Extract the (x, y) coordinate from the center of the cell holding the provided text.  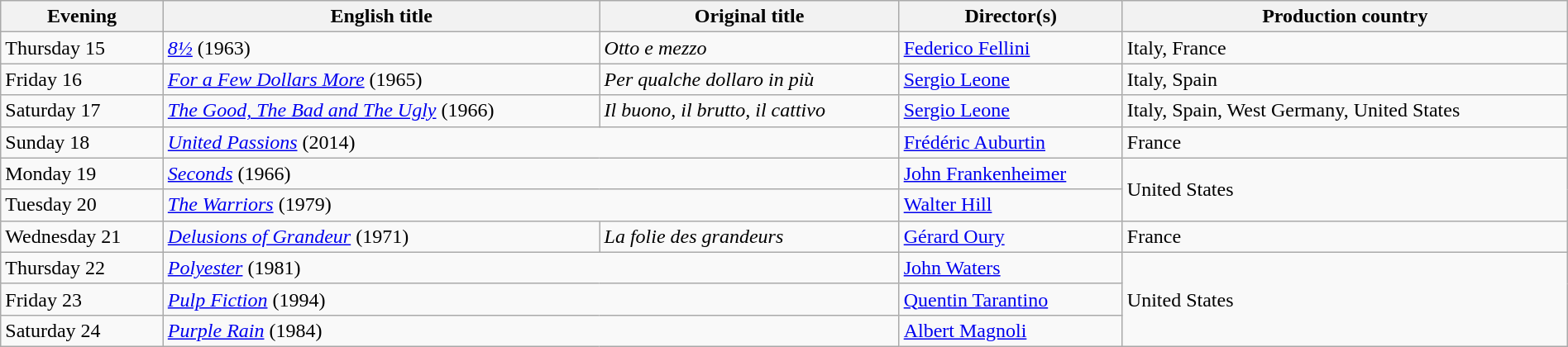
Purple Rain (1984) (531, 330)
United Passions (2014) (531, 142)
Polyester (1981) (531, 268)
Monday 19 (83, 173)
Italy, Spain (1345, 79)
Wednesday 21 (83, 236)
English title (381, 17)
The Good, The Bad and The Ugly (1966) (381, 111)
John Frankenheimer (1011, 173)
Saturday 17 (83, 111)
Friday 23 (83, 299)
Walter Hill (1011, 205)
Sunday 18 (83, 142)
Director(s) (1011, 17)
Saturday 24 (83, 330)
Il buono, il brutto, il cattivo (749, 111)
Tuesday 20 (83, 205)
8½ (1963) (381, 48)
Quentin Tarantino (1011, 299)
Delusions of Grandeur (1971) (381, 236)
La folie des grandeurs (749, 236)
Seconds (1966) (531, 173)
Otto e mezzo (749, 48)
Pulp Fiction (1994) (531, 299)
John Waters (1011, 268)
Per qualche dollaro in più (749, 79)
Friday 16 (83, 79)
Production country (1345, 17)
Federico Fellini (1011, 48)
The Warriors (1979) (531, 205)
Albert Magnoli (1011, 330)
Thursday 15 (83, 48)
Original title (749, 17)
Gérard Oury (1011, 236)
For a Few Dollars More (1965) (381, 79)
Evening (83, 17)
Italy, France (1345, 48)
Frédéric Auburtin (1011, 142)
Italy, Spain, West Germany, United States (1345, 111)
Thursday 22 (83, 268)
